Identify which cell holds the provided text, then report its (x, y) central coordinate. 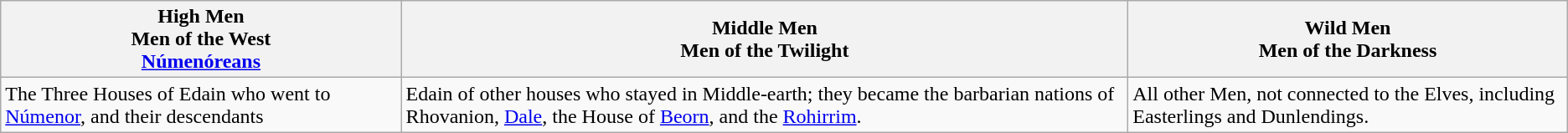
The Three Houses of Edain who went to Númenor, and their descendants (201, 105)
High MenMen of the WestNúmenóreans (201, 39)
Middle MenMen of the Twilight (765, 39)
All other Men, not connected to the Elves, including Easterlings and Dunlendings. (1349, 105)
Edain of other houses who stayed in Middle-earth; they became the barbarian nations of Rhovanion, Dale, the House of Beorn, and the Rohirrim. (765, 105)
Wild MenMen of the Darkness (1349, 39)
